Search for the cell housing the specified text and yield its [X, Y] center coordinate. 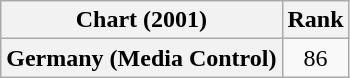
Rank [316, 20]
Germany (Media Control) [142, 58]
86 [316, 58]
Chart (2001) [142, 20]
